Determine the [x, y] coordinate at the center of the cell enclosing the given text.  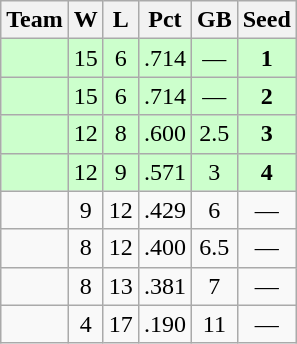
.429 [164, 210]
.600 [164, 134]
.381 [164, 286]
7 [214, 286]
11 [214, 324]
6.5 [214, 248]
1 [266, 58]
2.5 [214, 134]
L [120, 20]
.190 [164, 324]
Team [35, 20]
GB [214, 20]
.571 [164, 172]
.400 [164, 248]
Pct [164, 20]
13 [120, 286]
W [86, 20]
17 [120, 324]
2 [266, 96]
Seed [266, 20]
